For the text-containing cell, return its midpoint in [X, Y] coordinate format. 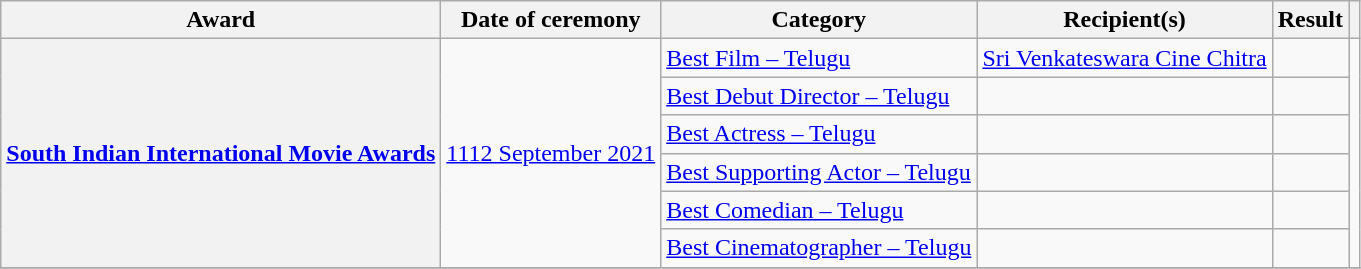
Recipient(s) [1124, 20]
1112 September 2021 [551, 153]
Best Comedian – Telugu [819, 210]
Best Supporting Actor – Telugu [819, 172]
Category [819, 20]
Date of ceremony [551, 20]
South Indian International Movie Awards [221, 153]
Best Film – Telugu [819, 58]
Result [1310, 20]
Award [221, 20]
Best Debut Director – Telugu [819, 96]
Best Cinematographer – Telugu [819, 248]
Best Actress – Telugu [819, 134]
Sri Venkateswara Cine Chitra [1124, 58]
